Determine the [x, y] coordinate at the center of the cell enclosing the given text.  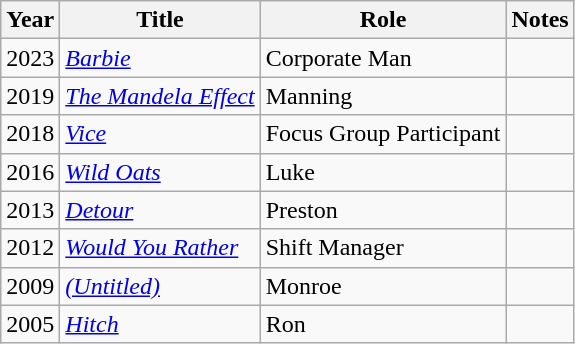
Vice [160, 134]
The Mandela Effect [160, 96]
Barbie [160, 58]
Would You Rather [160, 248]
2009 [30, 286]
Role [383, 20]
2018 [30, 134]
Title [160, 20]
Hitch [160, 324]
Notes [540, 20]
Ron [383, 324]
Monroe [383, 286]
Corporate Man [383, 58]
Luke [383, 172]
Manning [383, 96]
2016 [30, 172]
(Untitled) [160, 286]
2005 [30, 324]
2013 [30, 210]
Year [30, 20]
2023 [30, 58]
Preston [383, 210]
Detour [160, 210]
Wild Oats [160, 172]
2012 [30, 248]
Focus Group Participant [383, 134]
Shift Manager [383, 248]
2019 [30, 96]
